Return the (X, Y) coordinate for the center point of the cell that contains the specified text.  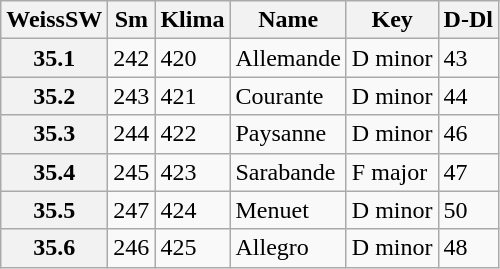
Paysanne (288, 134)
47 (468, 172)
50 (468, 210)
Name (288, 20)
35.2 (54, 96)
424 (192, 210)
Key (392, 20)
244 (132, 134)
245 (132, 172)
243 (132, 96)
48 (468, 248)
WeissSW (54, 20)
425 (192, 248)
Courante (288, 96)
Sm (132, 20)
423 (192, 172)
246 (132, 248)
Menuet (288, 210)
F major (392, 172)
35.1 (54, 58)
421 (192, 96)
Klima (192, 20)
43 (468, 58)
44 (468, 96)
35.3 (54, 134)
247 (132, 210)
420 (192, 58)
35.6 (54, 248)
35.5 (54, 210)
Allemande (288, 58)
Sarabande (288, 172)
46 (468, 134)
35.4 (54, 172)
422 (192, 134)
Allegro (288, 248)
D-Dl (468, 20)
242 (132, 58)
